Detect which cell encompasses the target text, then output its (x, y) center coordinate. 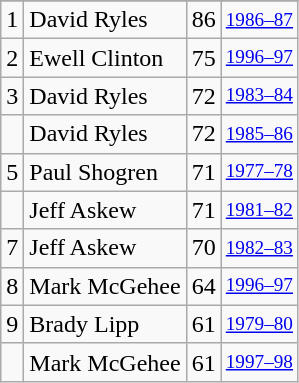
Ewell Clinton (105, 58)
1981–82 (259, 210)
1982–83 (259, 248)
9 (12, 324)
3 (12, 96)
Brady Lipp (105, 324)
7 (12, 248)
5 (12, 172)
1979–80 (259, 324)
86 (204, 20)
1983–84 (259, 96)
1986–87 (259, 20)
64 (204, 286)
2 (12, 58)
1997–98 (259, 362)
1 (12, 20)
Paul Shogren (105, 172)
8 (12, 286)
70 (204, 248)
75 (204, 58)
1985–86 (259, 134)
1977–78 (259, 172)
